Capture the cell that displays the provided text and extract its (x, y) central coordinate. 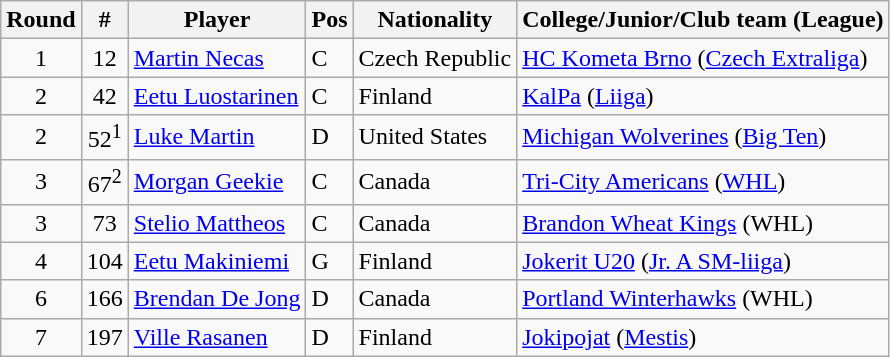
Luke Martin (217, 138)
Tri-City Americans (WHL) (703, 182)
# (104, 20)
Czech Republic (435, 58)
Player (217, 20)
Morgan Geekie (217, 182)
12 (104, 58)
672 (104, 182)
166 (104, 299)
Eetu Makiniemi (217, 261)
Michigan Wolverines (Big Ten) (703, 138)
Ville Rasanen (217, 337)
Jokerit U20 (Jr. A SM-liiga) (703, 261)
College/Junior/Club team (League) (703, 20)
Eetu Luostarinen (217, 96)
Nationality (435, 20)
Stelio Mattheos (217, 223)
521 (104, 138)
Round (41, 20)
Jokipojat (Mestis) (703, 337)
197 (104, 337)
Portland Winterhawks (WHL) (703, 299)
Pos (330, 20)
1 (41, 58)
7 (41, 337)
73 (104, 223)
Brandon Wheat Kings (WHL) (703, 223)
104 (104, 261)
6 (41, 299)
42 (104, 96)
United States (435, 138)
KalPa (Liiga) (703, 96)
4 (41, 261)
Martin Necas (217, 58)
Brendan De Jong (217, 299)
HC Kometa Brno (Czech Extraliga) (703, 58)
G (330, 261)
